From the cell containing the given text, extract its center point as (x, y) coordinate. 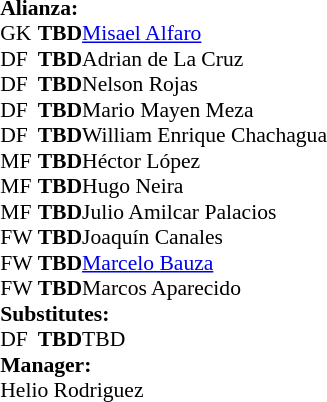
Manager: (164, 365)
Héctor López (204, 161)
Joaquín Canales (204, 237)
William Enrique Chachagua (204, 135)
Adrian de La Cruz (204, 59)
GK (19, 33)
Hugo Neira (204, 187)
Marcos Aparecido (204, 289)
Substitutes: (164, 314)
Mario Mayen Meza (204, 110)
Misael Alfaro (204, 33)
Nelson Rojas (204, 85)
Julio Amilcar Palacios (204, 212)
Marcelo Bauza (204, 263)
